Pinpoint the cell where the given text exists, returning its [X, Y] midpoint coordinate. 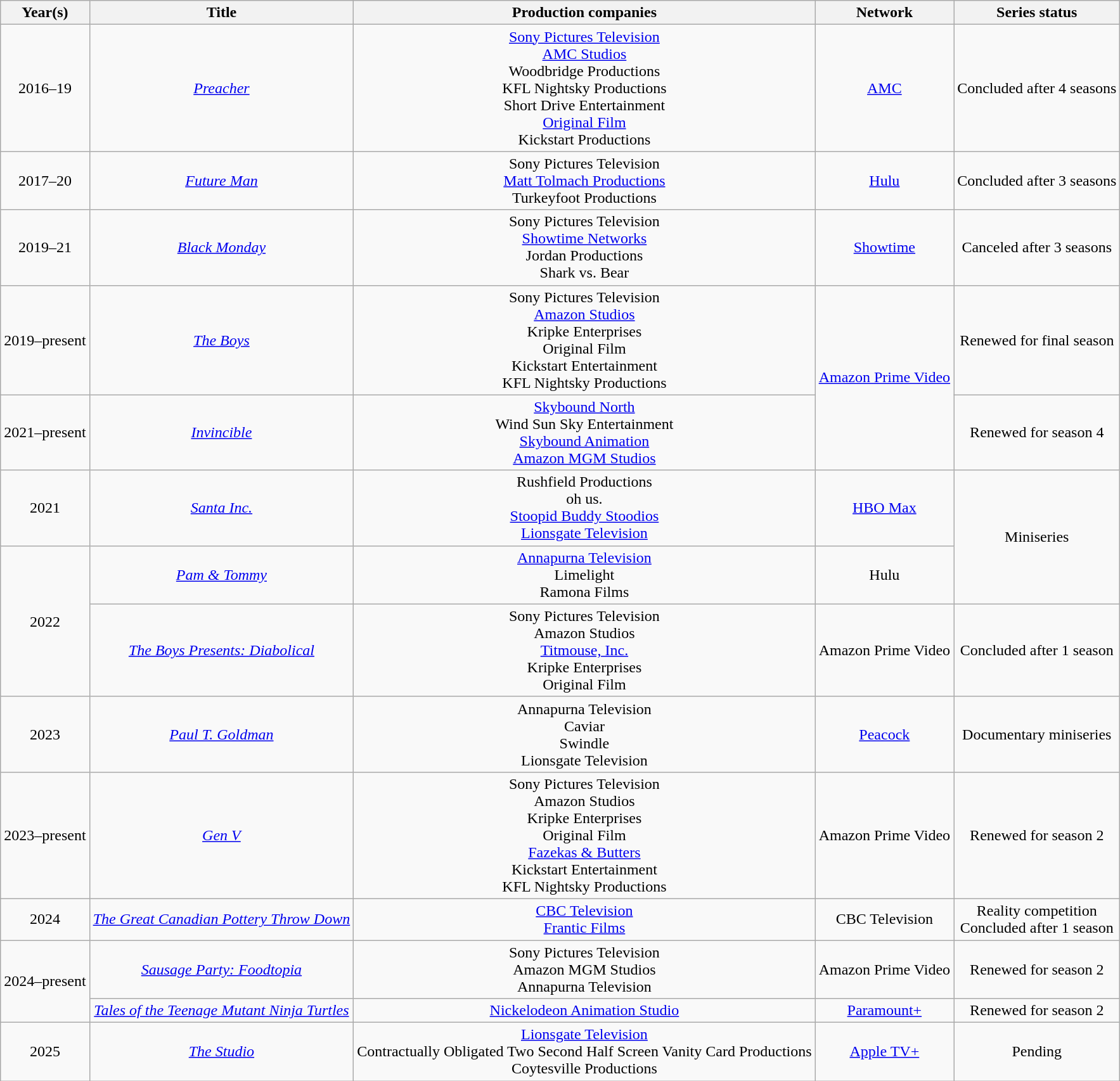
Gen V [222, 835]
The Boys Presents: Diabolical [222, 650]
Showtime [884, 247]
Production companies [584, 13]
2016–19 [45, 88]
Sony Pictures TelevisionAmazon MGM StudiosAnnapurna Television [584, 969]
Skybound NorthWind Sun Sky EntertainmentSkybound AnimationAmazon MGM Studios [584, 432]
Sony Pictures TelevisionAmazon StudiosKripke EnterprisesOriginal FilmKickstart EntertainmentKFL Nightsky Productions [584, 340]
Pam & Tommy [222, 575]
Series status [1037, 13]
Sausage Party: Foodtopia [222, 969]
2023 [45, 734]
Year(s) [45, 13]
Future Man [222, 181]
Sony Pictures TelevisionAmazon StudiosKripke EnterprisesOriginal FilmFazekas & ButtersKickstart EntertainmentKFL Nightsky Productions [584, 835]
Concluded after 3 seasons [1037, 181]
Nickelodeon Animation Studio [584, 1011]
Sony Pictures TelevisionAmazon StudiosTitmouse, Inc.Kripke EnterprisesOriginal Film [584, 650]
2024–present [45, 982]
HBO Max [884, 508]
CBC TelevisionFrantic Films [584, 919]
Canceled after 3 seasons [1037, 247]
Paramount+ [884, 1011]
Reality competitionConcluded after 1 season [1037, 919]
Renewed for final season [1037, 340]
Apple TV+ [884, 1052]
Rushfield Productionsoh us.Stoopid Buddy StoodiosLionsgate Television [584, 508]
Concluded after 4 seasons [1037, 88]
Concluded after 1 season [1037, 650]
The Boys [222, 340]
Paul T. Goldman [222, 734]
The Great Canadian Pottery Throw Down [222, 919]
Santa Inc. [222, 508]
Peacock [884, 734]
Sony Pictures TelevisionShowtime NetworksJordan ProductionsShark vs. Bear [584, 247]
2024 [45, 919]
Annapurna TelevisionCaviarSwindleLionsgate Television [584, 734]
The Studio [222, 1052]
Black Monday [222, 247]
2021 [45, 508]
Preacher [222, 88]
Title [222, 13]
Pending [1037, 1052]
Tales of the Teenage Mutant Ninja Turtles [222, 1011]
Sony Pictures TelevisionMatt Tolmach ProductionsTurkeyfoot Productions [584, 181]
Network [884, 13]
Sony Pictures TelevisionAMC StudiosWoodbridge ProductionsKFL Nightsky ProductionsShort Drive EntertainmentOriginal FilmKickstart Productions [584, 88]
AMC [884, 88]
Lionsgate TelevisionContractually Obligated Two Second Half Screen Vanity Card ProductionsCoytesville Productions [584, 1052]
2025 [45, 1052]
2022 [45, 621]
2019–present [45, 340]
Miniseries [1037, 537]
Renewed for season 4 [1037, 432]
Invincible [222, 432]
2023–present [45, 835]
2021–present [45, 432]
CBC Television [884, 919]
Annapurna TelevisionLimelightRamona Films [584, 575]
Documentary miniseries [1037, 734]
2019–21 [45, 247]
2017–20 [45, 181]
